Return (X, Y) of the center of cell containing provided text 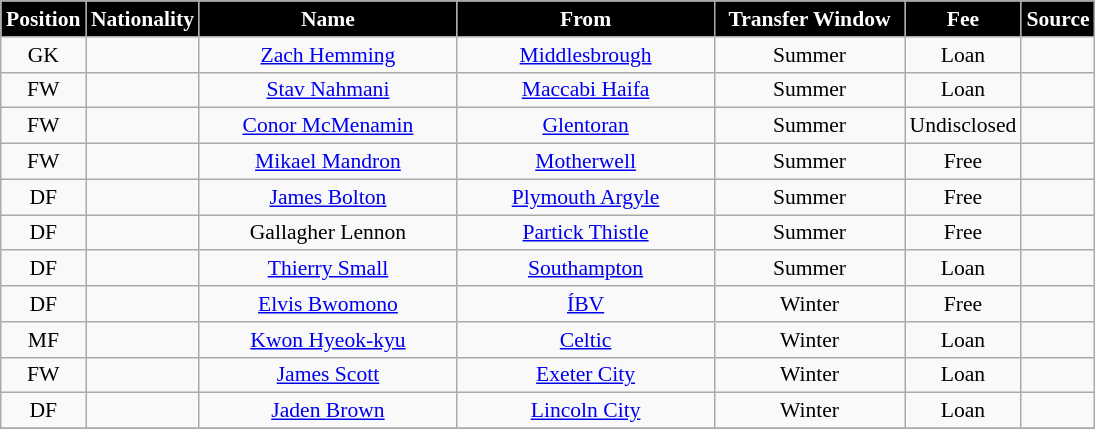
ÍBV (586, 304)
MF (44, 340)
Jaden Brown (328, 411)
Thierry Small (328, 269)
GK (44, 55)
Celtic (586, 340)
Stav Nahmani (328, 90)
From (586, 19)
James Scott (328, 375)
Undisclosed (964, 126)
Transfer Window (809, 19)
Motherwell (586, 162)
Middlesbrough (586, 55)
Zach Hemming (328, 55)
Fee (964, 19)
Name (328, 19)
Elvis Bwomono (328, 304)
Kwon Hyeok-kyu (328, 340)
Maccabi Haifa (586, 90)
Mikael Mandron (328, 162)
Gallagher Lennon (328, 233)
Lincoln City (586, 411)
James Bolton (328, 197)
Partick Thistle (586, 233)
Position (44, 19)
Glentoran (586, 126)
Plymouth Argyle (586, 197)
Conor McMenamin (328, 126)
Source (1058, 19)
Southampton (586, 269)
Nationality (142, 19)
Exeter City (586, 375)
